From the cell containing the given text, extract its center point as (x, y) coordinate. 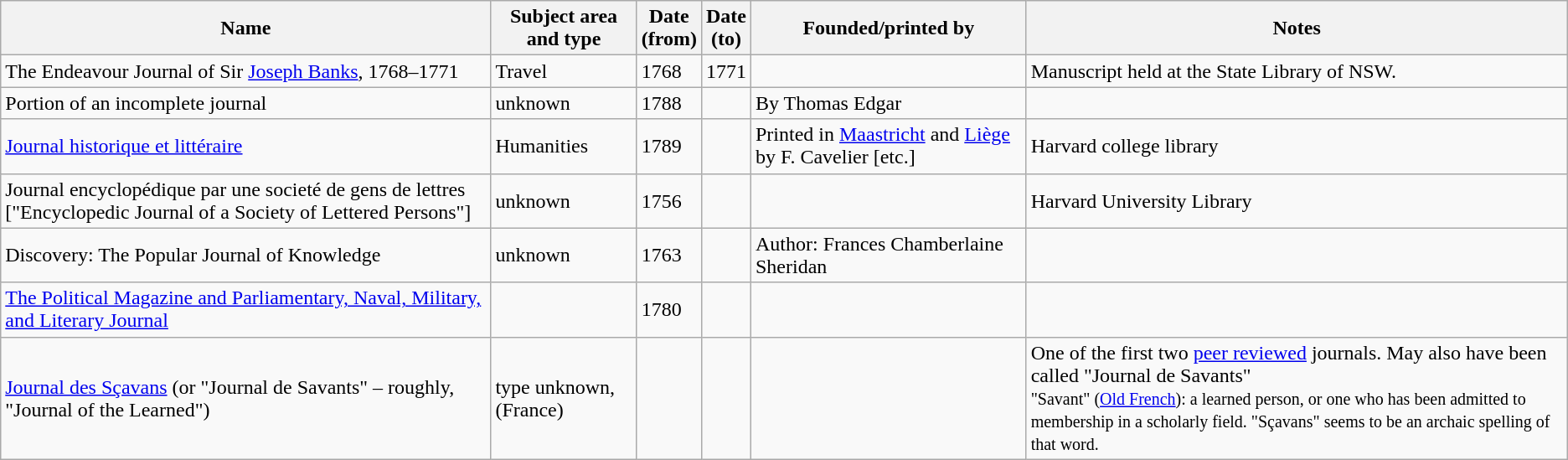
Travel (564, 71)
Date(to) (725, 28)
Notes (1297, 28)
Subject areaand type (564, 28)
Date(from) (668, 28)
Journal encyclopédique par une societé de gens de lettres ["Encyclopedic Journal of a Society of Lettered Persons"] (246, 201)
Journal historique et littéraire (246, 146)
Name (246, 28)
Manuscript held at the State Library of NSW. (1297, 71)
1780 (668, 310)
1789 (668, 146)
Discovery: The Popular Journal of Knowledge (246, 255)
1768 (668, 71)
Printed in Maastricht and Liège by F. Cavelier [etc.] (888, 146)
Author: Frances Chamberlaine Sheridan (888, 255)
Founded/printed by (888, 28)
Journal des Sçavans (or "Journal de Savants" – roughly, "Journal of the Learned") (246, 398)
The Political Magazine and Parliamentary, Naval, Military, and Literary Journal (246, 310)
Humanities (564, 146)
1788 (668, 103)
Portion of an incomplete journal (246, 103)
Harvard University Library (1297, 201)
The Endeavour Journal of Sir Joseph Banks, 1768–1771 (246, 71)
By Thomas Edgar (888, 103)
Harvard college library (1297, 146)
type unknown, (France) (564, 398)
1771 (725, 71)
1763 (668, 255)
1756 (668, 201)
